Return [X, Y] of the center of cell containing provided text 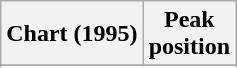
Chart (1995) [72, 34]
Peakposition [189, 34]
